Identify which cell holds the provided text, then report its [X, Y] central coordinate. 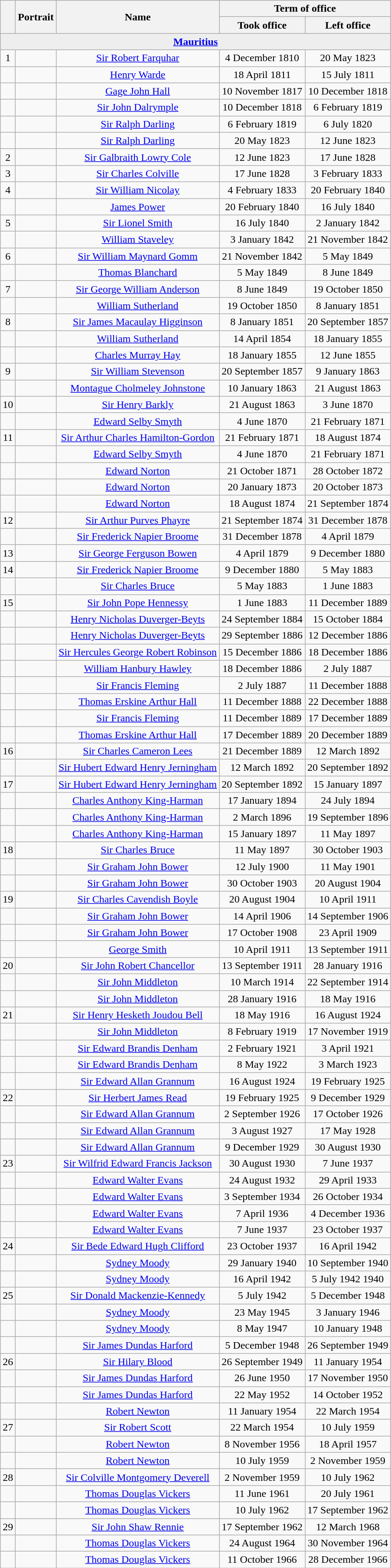
Sir Herbert James Read [137, 1098]
9 [8, 372]
8 November 1956 [262, 1444]
Sir Henry Barkly [137, 404]
8 [8, 322]
3 [8, 173]
5 July 1942 [262, 1296]
17 October 1926 [348, 1114]
18 [8, 850]
4 December 1936 [348, 1213]
24 August 1932 [262, 1180]
18 April 1957 [348, 1444]
18 April 1811 [262, 75]
Sir George Ferguson Bowen [137, 553]
Sir James Macaulay Higginson [137, 322]
14 September 1906 [348, 916]
30 November 1964 [348, 1543]
Sir William Nicolay [137, 190]
20 December 1889 [348, 735]
Henry Warde [137, 75]
27 [8, 1428]
Montague Cholmeley Johnstone [137, 388]
7 [8, 289]
1 [8, 58]
6 July 1820 [348, 124]
29 January 1940 [262, 1263]
Sir Galbraith Lowry Cole [137, 157]
8 May 1947 [262, 1329]
Sir Henry Hesketh Joudou Bell [137, 1015]
Sir Hercules George Robert Robinson [137, 652]
2 January 1842 [348, 223]
16 [8, 751]
Gage John Hall [137, 91]
19 [8, 900]
12 March 1968 [348, 1526]
Sir Arthur Purves Phayre [137, 520]
12 June 1855 [348, 355]
3 March 1923 [348, 1065]
14 April 1906 [262, 916]
Sir Charles Cavendish Boyle [137, 900]
24 [8, 1246]
Sir George William Anderson [137, 289]
7 April 1936 [262, 1213]
Sir Charles Cameron Lees [137, 751]
10 September 1940 [348, 1263]
Sir William Maynard Gomm [137, 256]
26 June 1950 [262, 1378]
12 [8, 520]
Sir Hilary Blood [137, 1362]
15 December 1886 [262, 652]
3 April 1921 [348, 1048]
3 January 1946 [348, 1312]
William Staveley [137, 240]
24 July 1894 [348, 801]
William Hanbury Hawley [137, 668]
20 January 1873 [262, 487]
Name [137, 17]
11 June 1961 [262, 1493]
15 October 1884 [348, 619]
5 July 1942 1940 [348, 1279]
5 [8, 223]
14 [8, 570]
15 July 1811 [348, 75]
17 [8, 784]
Sir John Dalrymple [137, 108]
Charles Murray Hay [137, 355]
10 [8, 404]
20 July 1961 [348, 1493]
8 May 1922 [262, 1065]
Sir Donald Mackenzie-Kennedy [137, 1296]
13 [8, 553]
17 November 1950 [348, 1378]
Left office [348, 25]
12 July 1900 [262, 867]
17 January 1894 [262, 801]
14 April 1854 [262, 339]
2 March 1896 [262, 817]
4 February 1833 [262, 190]
28 December 1966 [348, 1560]
17 November 1919 [348, 1032]
Sir Bede Edward Hugh Clifford [137, 1246]
23 April 1909 [348, 932]
Term of office [305, 9]
Portrait [36, 17]
8 February 1919 [262, 1032]
10 March 1914 [262, 982]
28 [8, 1477]
Sir Lionel Smith [137, 223]
19 September 1896 [348, 817]
2 [8, 157]
3 January 1842 [262, 240]
14 October 1952 [348, 1395]
10 November 1817 [262, 91]
Sir Charles Colville [137, 173]
6 [8, 256]
24 September 1884 [262, 619]
22 May 1952 [262, 1395]
22 September 1914 [348, 982]
3 February 1833 [348, 173]
3 June 1870 [348, 404]
15 [8, 603]
21 December 1889 [262, 751]
3 August 1927 [262, 1131]
10 January 1863 [262, 388]
23 May 1945 [262, 1312]
22 December 1888 [348, 701]
12 December 1886 [348, 636]
26 October 1934 [348, 1196]
4 [8, 190]
22 [8, 1098]
James Power [137, 207]
Sir Robert Scott [137, 1428]
29 [8, 1526]
2 September 1926 [262, 1114]
Sir Colville Montgomery Deverell [137, 1477]
17 October 1908 [262, 932]
20 [8, 965]
21 [8, 1015]
George Smith [137, 949]
Mauritius [195, 42]
Sir John Pope Hennessy [137, 603]
26 [8, 1362]
9 January 1863 [348, 372]
Sir Arthur Charles Hamilton-Gordon [137, 437]
21 October 1871 [262, 470]
10 January 1948 [348, 1329]
20 October 1873 [348, 487]
11 October 1966 [262, 1560]
29 April 1933 [348, 1180]
Took office [262, 25]
28 October 1872 [348, 470]
2 February 1921 [262, 1048]
Sir John Shaw Rennie [137, 1526]
23 [8, 1164]
3 September 1934 [262, 1196]
25 [8, 1296]
Sir William Stevenson [137, 372]
24 August 1964 [262, 1543]
Sir Robert Farquhar [137, 58]
29 September 1886 [262, 636]
4 December 1810 [262, 58]
Thomas Blanchard [137, 273]
11 [8, 437]
11 May 1901 [348, 867]
Sir Wilfrid Edward Francis Jackson [137, 1164]
Sir John Robert Chancellor [137, 965]
17 May 1928 [348, 1131]
